Extract the [x, y] coordinate from the center of the cell holding the provided text.  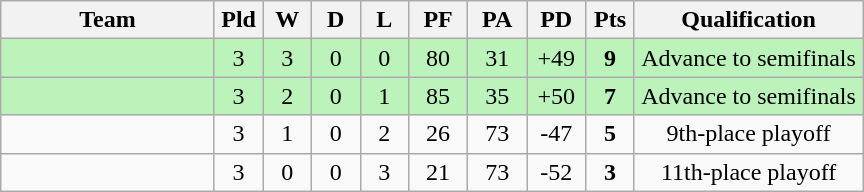
85 [438, 96]
9 [610, 58]
35 [498, 96]
26 [438, 134]
+49 [556, 58]
21 [438, 172]
11th-place playoff [748, 172]
+50 [556, 96]
9th-place playoff [748, 134]
L [384, 20]
Team [108, 20]
-47 [556, 134]
PA [498, 20]
31 [498, 58]
Pld [238, 20]
W [288, 20]
Qualification [748, 20]
-52 [556, 172]
PF [438, 20]
5 [610, 134]
7 [610, 96]
80 [438, 58]
D [336, 20]
PD [556, 20]
Pts [610, 20]
